Extract the (X, Y) coordinate from the center of the cell holding the provided text.  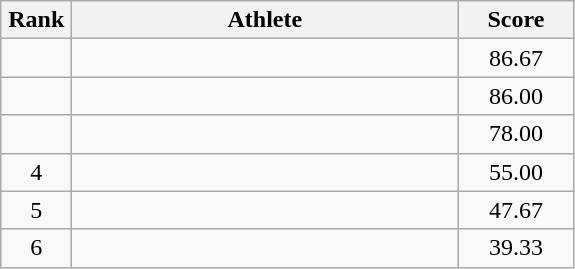
Score (516, 20)
6 (36, 248)
55.00 (516, 172)
Athlete (265, 20)
4 (36, 172)
Rank (36, 20)
47.67 (516, 210)
78.00 (516, 134)
86.67 (516, 58)
39.33 (516, 248)
5 (36, 210)
86.00 (516, 96)
